Search for the cell housing the specified text and yield its [X, Y] center coordinate. 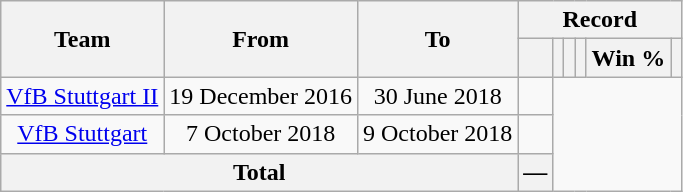
Win % [628, 58]
Team [82, 39]
Total [260, 172]
— [536, 172]
VfB Stuttgart II [82, 96]
Record [600, 20]
From [261, 39]
9 October 2018 [437, 134]
19 December 2016 [261, 96]
7 October 2018 [261, 134]
VfB Stuttgart [82, 134]
To [437, 39]
30 June 2018 [437, 96]
